Capture the cell that displays the provided text and extract its (x, y) central coordinate. 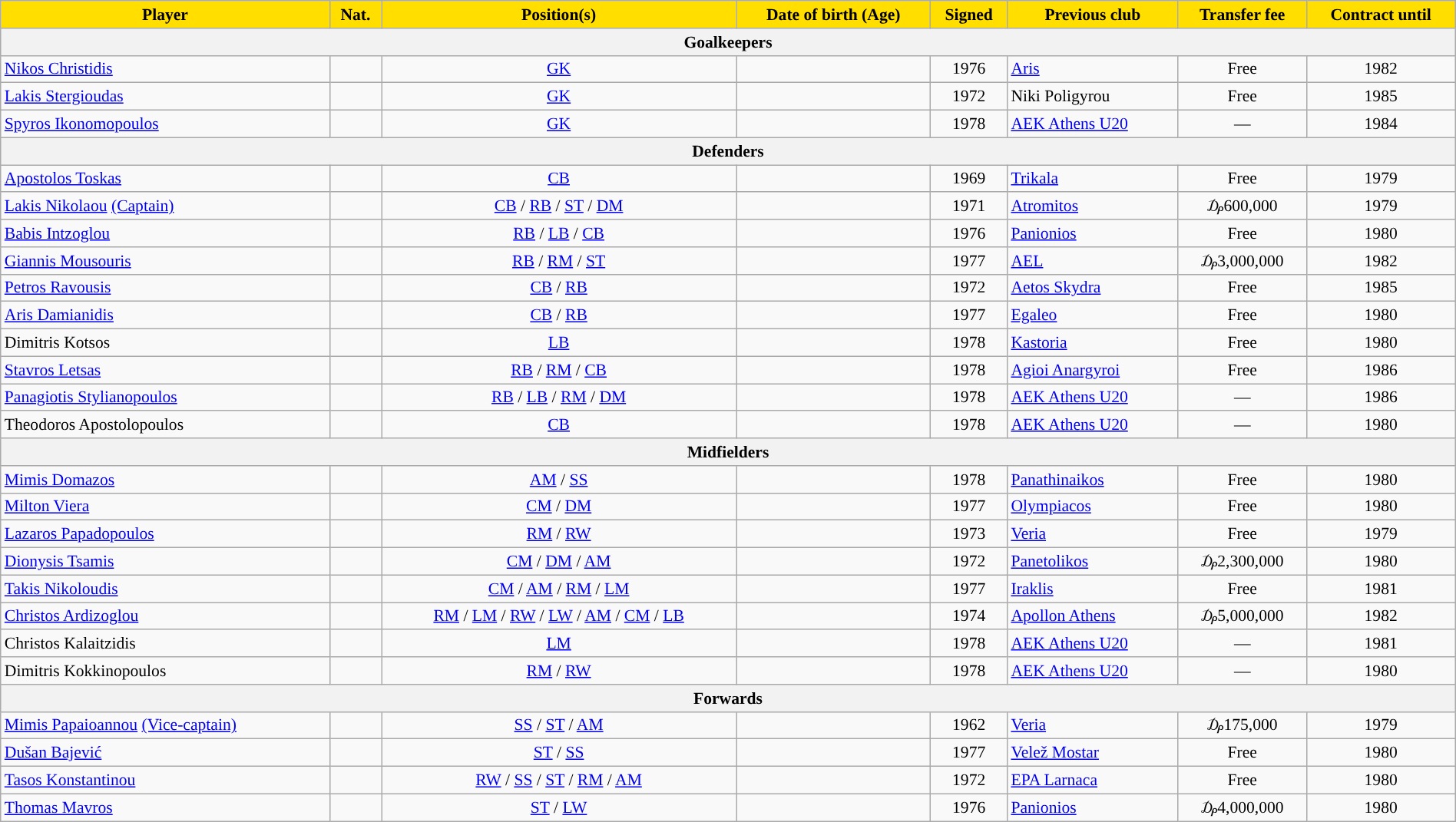
Signed (969, 15)
RB / LB / CB (559, 233)
Babis Intzoglou (166, 233)
₯2,300,000 (1243, 562)
1969 (969, 179)
Apollon Athens (1092, 616)
LB (559, 343)
Goalkeepers (728, 42)
RB / RM / CB (559, 370)
Stavros Letsas (166, 370)
₯600,000 (1243, 206)
Player (166, 15)
Velež Mostar (1092, 753)
₯5,000,000 (1243, 616)
Mimis Domazos (166, 480)
RB / RM / ST (559, 261)
Panathinaikos (1092, 480)
₯4,000,000 (1243, 807)
Dimitris Kokkinopoulos (166, 671)
Olympiacos (1092, 507)
Egaleo (1092, 315)
Lakis Stergioudas (166, 97)
Apostolos Toskas (166, 179)
Christos Ardizoglou (166, 616)
Nikos Christidis (166, 69)
CM / DM / AM (559, 562)
Milton Viera (166, 507)
Position(s) (559, 15)
Agioi Anargyroi (1092, 370)
ST / SS (559, 753)
1974 (969, 616)
AM / SS (559, 480)
Dimitris Kotsos (166, 343)
Date of birth (Age) (834, 15)
LM (559, 644)
Mimis Papaioannou (Vice-captain) (166, 725)
Spyros Ikonomopoulos (166, 124)
RB / LB / RM / DM (559, 398)
ST / LW (559, 807)
1971 (969, 206)
₯3,000,000 (1243, 261)
Takis Nikoloudis (166, 589)
EPA Larnaca (1092, 781)
Panagiotis Stylianopoulos (166, 398)
Petros Ravousis (166, 288)
Defenders (728, 151)
CB / RB / ST / DM (559, 206)
AEL (1092, 261)
Midfielders (728, 452)
Trikala (1092, 179)
Christos Kalaitzidis (166, 644)
Contract until (1381, 15)
Previous club (1092, 15)
Aris (1092, 69)
1973 (969, 534)
Atromitos (1092, 206)
1962 (969, 725)
RW / SS / ST / RM / AM (559, 781)
Theodoros Apostolopoulos (166, 425)
Aetos Skydra (1092, 288)
Nat. (355, 15)
Tasos Konstantinou (166, 781)
Dionysis Tsamis (166, 562)
1984 (1381, 124)
Dušan Bajević (166, 753)
Niki Poligyrou (1092, 97)
Lakis Nikolaou (Captain) (166, 206)
Iraklis (1092, 589)
Kastoria (1092, 343)
CM / DM (559, 507)
Transfer fee (1243, 15)
Thomas Mavros (166, 807)
Lazaros Papadopoulos (166, 534)
Aris Damianidis (166, 315)
SS / ST / AM (559, 725)
Panetolikos (1092, 562)
₯175,000 (1243, 725)
CM / AM / RM / LM (559, 589)
Forwards (728, 698)
RM / LM / RW / LW / AM / CM / LB (559, 616)
Giannis Mousouris (166, 261)
